Scan for the cell matching the given text and deliver its [x, y] coordinate at center. 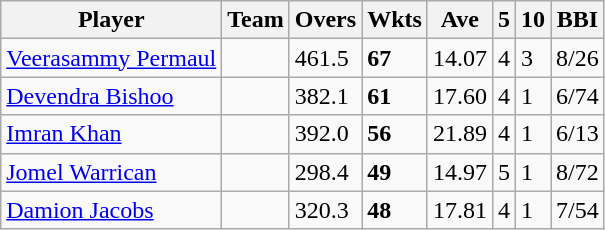
3 [534, 58]
Player [112, 20]
Wkts [395, 20]
Jomel Warrican [112, 172]
49 [395, 172]
67 [395, 58]
56 [395, 134]
14.97 [460, 172]
Overs [325, 20]
48 [395, 210]
8/72 [578, 172]
Devendra Bishoo [112, 96]
61 [395, 96]
BBI [578, 20]
298.4 [325, 172]
Damion Jacobs [112, 210]
6/13 [578, 134]
461.5 [325, 58]
Imran Khan [112, 134]
7/54 [578, 210]
382.1 [325, 96]
8/26 [578, 58]
6/74 [578, 96]
392.0 [325, 134]
14.07 [460, 58]
21.89 [460, 134]
17.60 [460, 96]
Veerasammy Permaul [112, 58]
10 [534, 20]
17.81 [460, 210]
320.3 [325, 210]
Ave [460, 20]
Team [256, 20]
